Return the [X, Y] coordinate for the center point of the cell that contains the specified text.  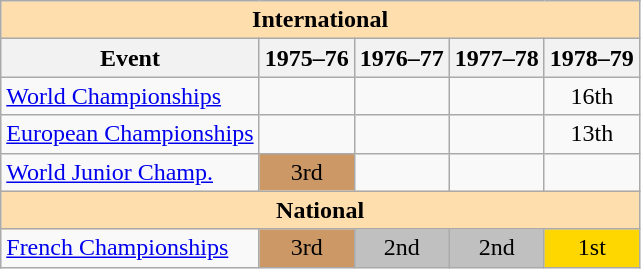
1978–79 [592, 58]
European Championships [130, 134]
National [320, 210]
Event [130, 58]
International [320, 20]
World Junior Champ. [130, 172]
16th [592, 96]
13th [592, 134]
1975–76 [306, 58]
French Championships [130, 248]
World Championships [130, 96]
1st [592, 248]
1976–77 [402, 58]
1977–78 [496, 58]
